Find where the given text appears and provide that cell's center as (x, y) coordinate. 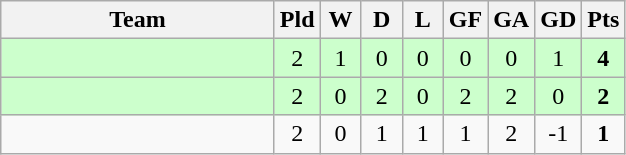
Team (138, 20)
Pts (604, 20)
4 (604, 58)
W (340, 20)
L (422, 20)
Pld (297, 20)
GA (512, 20)
D (382, 20)
GF (465, 20)
-1 (558, 134)
GD (558, 20)
